Output the (X, Y) coordinate of the center of the cell containing the given text.  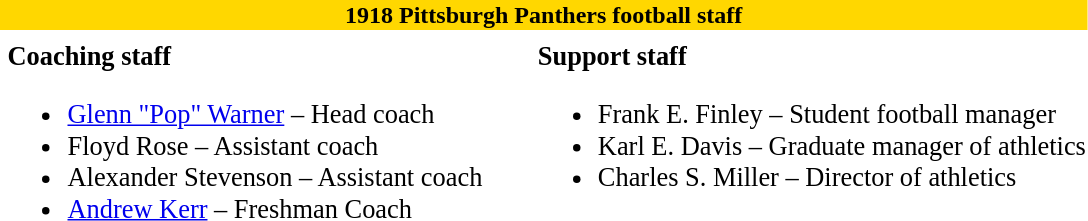
1918 Pittsburgh Panthers football staff (544, 15)
